Determine the [X, Y] coordinate at the center of the cell enclosing the given text.  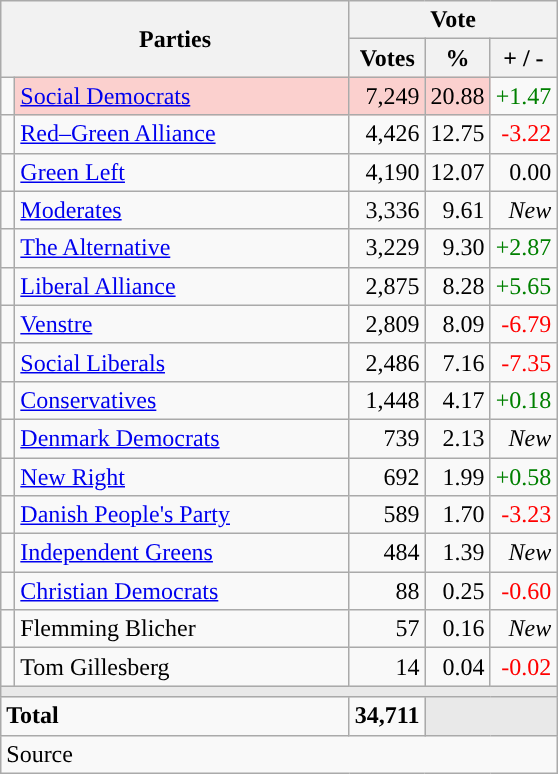
Moderates [182, 210]
57 [387, 629]
-0.60 [524, 591]
34,711 [387, 716]
Parties [176, 39]
Venstre [182, 324]
Social Liberals [182, 362]
Denmark Democrats [182, 438]
9.61 [458, 210]
7.16 [458, 362]
Independent Greens [182, 553]
New Right [182, 477]
Danish People's Party [182, 515]
4,426 [387, 134]
-3.22 [524, 134]
Social Democrats [182, 96]
+1.47 [524, 96]
+5.65 [524, 286]
88 [387, 591]
Red–Green Alliance [182, 134]
Conservatives [182, 400]
Vote [452, 20]
Flemming Blicher [182, 629]
Votes [387, 58]
Liberal Alliance [182, 286]
Christian Democrats [182, 591]
1,448 [387, 400]
739 [387, 438]
1.99 [458, 477]
Source [279, 754]
692 [387, 477]
484 [387, 553]
589 [387, 515]
0.04 [458, 667]
7,249 [387, 96]
8.09 [458, 324]
2,486 [387, 362]
-0.02 [524, 667]
+0.18 [524, 400]
2,809 [387, 324]
2.13 [458, 438]
9.30 [458, 248]
0.25 [458, 591]
4,190 [387, 172]
0.16 [458, 629]
4.17 [458, 400]
Tom Gillesberg [182, 667]
3,336 [387, 210]
% [458, 58]
0.00 [524, 172]
1.70 [458, 515]
12.07 [458, 172]
Total [176, 716]
3,229 [387, 248]
The Alternative [182, 248]
+0.58 [524, 477]
8.28 [458, 286]
-6.79 [524, 324]
14 [387, 667]
1.39 [458, 553]
+2.87 [524, 248]
20.88 [458, 96]
-7.35 [524, 362]
+ / - [524, 58]
12.75 [458, 134]
2,875 [387, 286]
-3.23 [524, 515]
Green Left [182, 172]
